Return [x, y] of the center of cell containing provided text 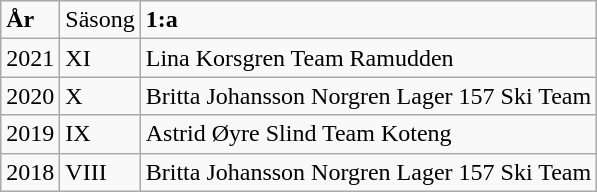
1:a [368, 20]
2019 [30, 134]
2021 [30, 58]
Astrid Øyre Slind Team Koteng [368, 134]
VIII [100, 172]
Lina Korsgren Team Ramudden [368, 58]
IX [100, 134]
År [30, 20]
2018 [30, 172]
Säsong [100, 20]
X [100, 96]
XI [100, 58]
2020 [30, 96]
